Provide the [x, y] coordinate of the cell's center where the given text is located.  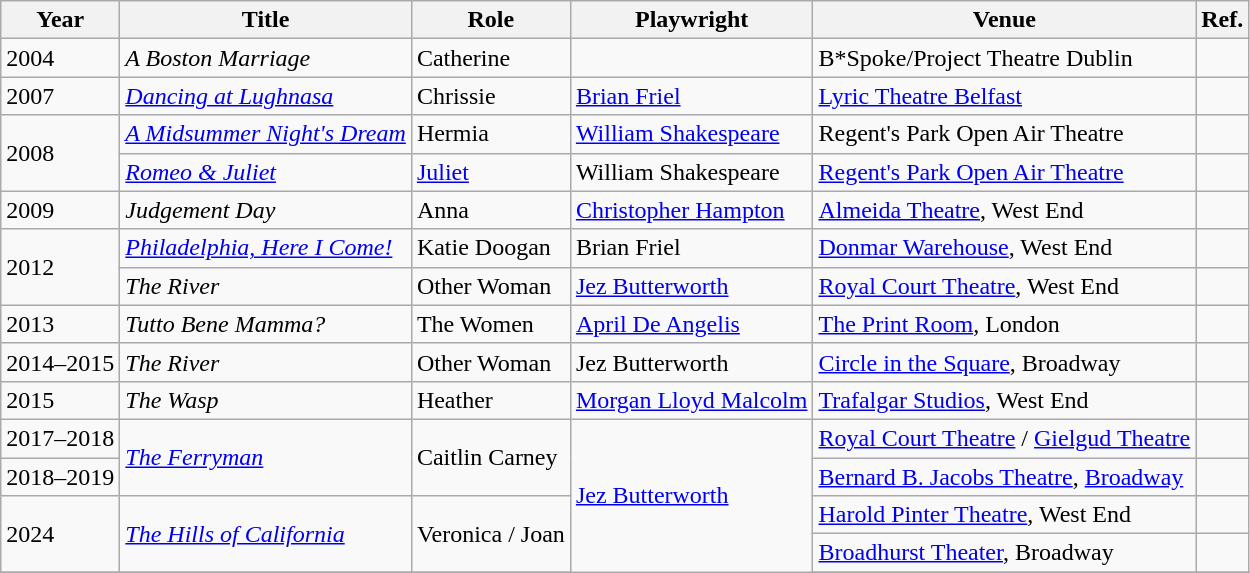
Almeida Theatre, West End [1004, 210]
Judgement Day [266, 210]
2004 [60, 58]
Morgan Lloyd Malcolm [692, 400]
The Print Room, London [1004, 324]
Year [60, 20]
Broadhurst Theater, Broadway [1004, 553]
Venue [1004, 20]
Veronica / Joan [490, 534]
Lyric Theatre Belfast [1004, 96]
The Women [490, 324]
Christopher Hampton [692, 210]
A Midsummer Night's Dream [266, 134]
The Ferryman [266, 457]
Caitlin Carney [490, 457]
Anna [490, 210]
Trafalgar Studios, West End [1004, 400]
Katie Doogan [490, 248]
Ref. [1222, 20]
The Wasp [266, 400]
Bernard B. Jacobs Theatre, Broadway [1004, 477]
2018–2019 [60, 477]
Romeo & Juliet [266, 172]
The Hills of California [266, 534]
Tutto Bene Mamma? [266, 324]
2007 [60, 96]
2014–2015 [60, 362]
2013 [60, 324]
Dancing at Lughnasa [266, 96]
Royal Court Theatre, West End [1004, 286]
Title [266, 20]
Hermia [490, 134]
Donmar Warehouse, West End [1004, 248]
Catherine [490, 58]
2024 [60, 534]
Heather [490, 400]
Circle in the Square, Broadway [1004, 362]
Philadelphia, Here I Come! [266, 248]
2015 [60, 400]
2017–2018 [60, 438]
Chrissie [490, 96]
2012 [60, 267]
2008 [60, 153]
Playwright [692, 20]
Harold Pinter Theatre, West End [1004, 515]
Royal Court Theatre / Gielgud Theatre [1004, 438]
April De Angelis [692, 324]
A Boston Marriage [266, 58]
Role [490, 20]
2009 [60, 210]
B*Spoke/Project Theatre Dublin [1004, 58]
Juliet [490, 172]
